Output the (x, y) coordinate of the center of the cell containing the given text.  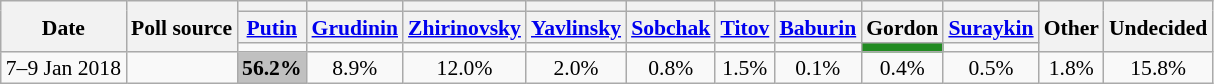
56.2% (272, 68)
1.8% (1072, 68)
Zhirinovsky (464, 26)
2.0% (576, 68)
Poll source (182, 26)
Other (1072, 26)
Date (64, 26)
15.8% (1158, 68)
0.5% (990, 68)
Baburin (818, 26)
Titov (744, 26)
Sobchak (670, 26)
8.9% (356, 68)
Undecided (1158, 26)
0.4% (902, 68)
0.1% (818, 68)
Yavlinsky (576, 26)
7–9 Jan 2018 (64, 68)
Suraykin (990, 26)
Grudinin (356, 26)
Putin (272, 26)
0.8% (670, 68)
1.5% (744, 68)
Gordon (902, 26)
12.0% (464, 68)
